For the text-containing cell, return its midpoint in (x, y) coordinate format. 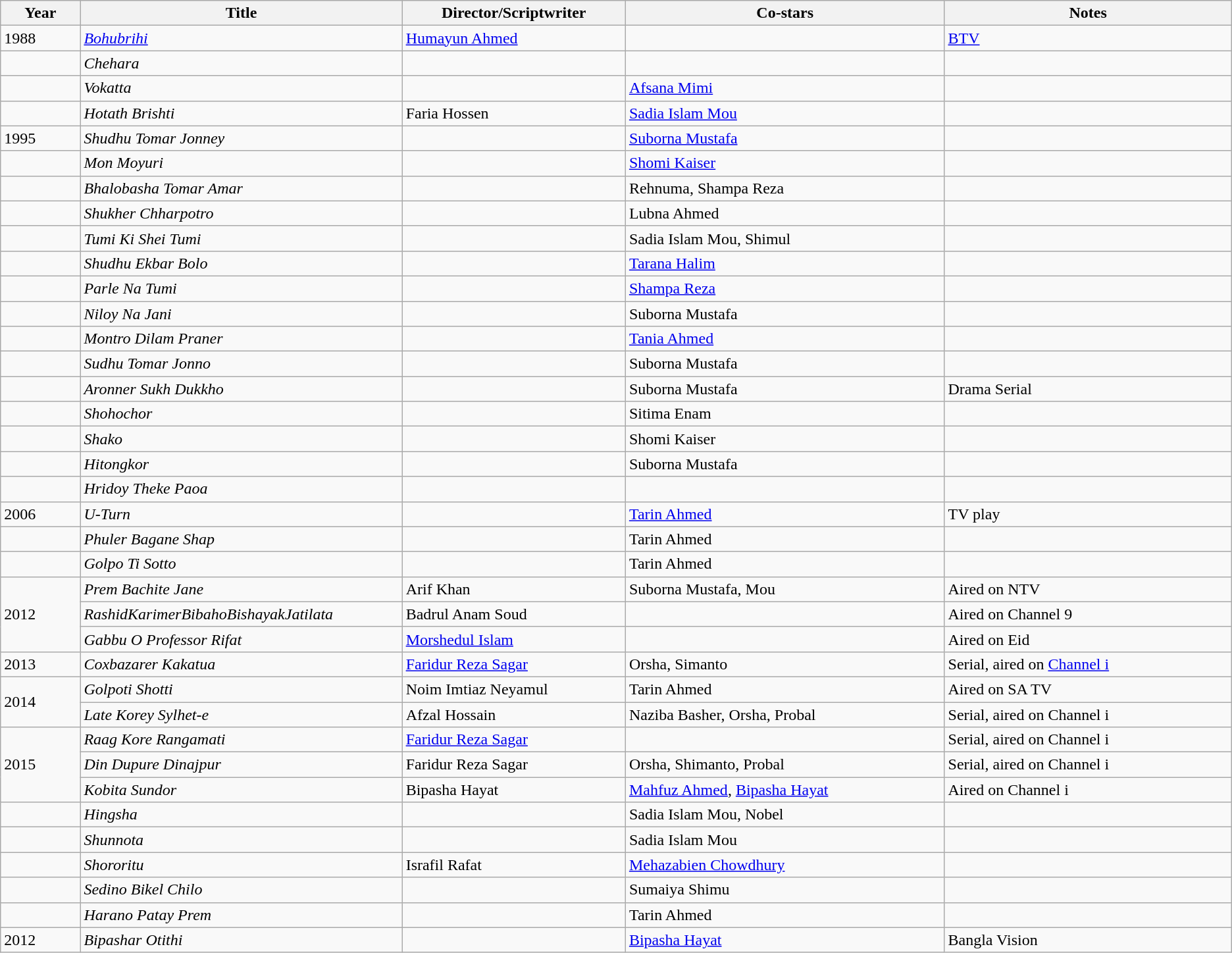
Israfil Rafat (513, 865)
Shunnota (241, 840)
Orsha, Shimanto, Probal (784, 765)
Prem Bachite Jane (241, 589)
Raag Kore Rangamati (241, 740)
Naziba Basher, Orsha, Probal (784, 714)
Drama Serial (1088, 389)
Bipashar Otithi (241, 940)
Notes (1088, 13)
BTV (1088, 38)
Sadia Islam Mou, Shimul (784, 238)
Tania Ahmed (784, 339)
Shako (241, 439)
Hitongkor (241, 464)
2013 (41, 664)
Suborna Mustafa, Mou (784, 589)
Bhalobasha Tomar Amar (241, 188)
Aired on Eid (1088, 639)
Tumi Ki Shei Tumi (241, 238)
Noim Imtiaz Neyamul (513, 689)
Sumaiya Shimu (784, 890)
Aired on Channel 9 (1088, 614)
Sudhu Tomar Jonno (241, 364)
Shudhu Tomar Jonney (241, 138)
Hotath Brishti (241, 113)
Year (41, 13)
Rehnuma, Shampa Reza (784, 188)
Aronner Sukh Dukkho (241, 389)
U-Turn (241, 514)
Sadia Islam Mou, Nobel (784, 815)
Faria Hossen (513, 113)
Mon Moyuri (241, 163)
Shampa Reza (784, 288)
Afsana Mimi (784, 88)
Arif Khan (513, 589)
Co-stars (784, 13)
Shudhu Ekbar Bolo (241, 263)
Phuler Bagane Shap (241, 539)
Late Korey Sylhet-e (241, 714)
Hridoy Theke Paoa (241, 489)
Gabbu O Professor Rifat (241, 639)
Aired on NTV (1088, 589)
1988 (41, 38)
Harano Patay Prem (241, 915)
2014 (41, 702)
2006 (41, 514)
Humayun Ahmed (513, 38)
Morshedul Islam (513, 639)
Badrul Anam Soud (513, 614)
Orsha, Simanto (784, 664)
Niloy Na Jani (241, 314)
Afzal Hossain (513, 714)
Golpoti Shotti (241, 689)
Aired on Channel i (1088, 790)
RashidKarimerBibahoBishayakJatilata (241, 614)
Shukher Chharpotro (241, 213)
Chehara (241, 63)
Sitima Enam (784, 414)
Mehazabien Chowdhury (784, 865)
2015 (41, 765)
Montro Dilam Praner (241, 339)
Title (241, 13)
Coxbazarer Kakatua (241, 664)
Sedino Bikel Chilo (241, 890)
Tarana Halim (784, 263)
Shororitu (241, 865)
Mahfuz Ahmed, Bipasha Hayat (784, 790)
Director/Scriptwriter (513, 13)
Parle Na Tumi (241, 288)
Kobita Sundor (241, 790)
Din Dupure Dinajpur (241, 765)
Bangla Vision (1088, 940)
1995 (41, 138)
Shohochor (241, 414)
Vokatta (241, 88)
Hingsha (241, 815)
Aired on SA TV (1088, 689)
Lubna Ahmed (784, 213)
TV play (1088, 514)
Bohubrihi (241, 38)
Golpo Ti Sotto (241, 564)
